Return the (x, y) coordinate for the center point of the cell that contains the specified text.  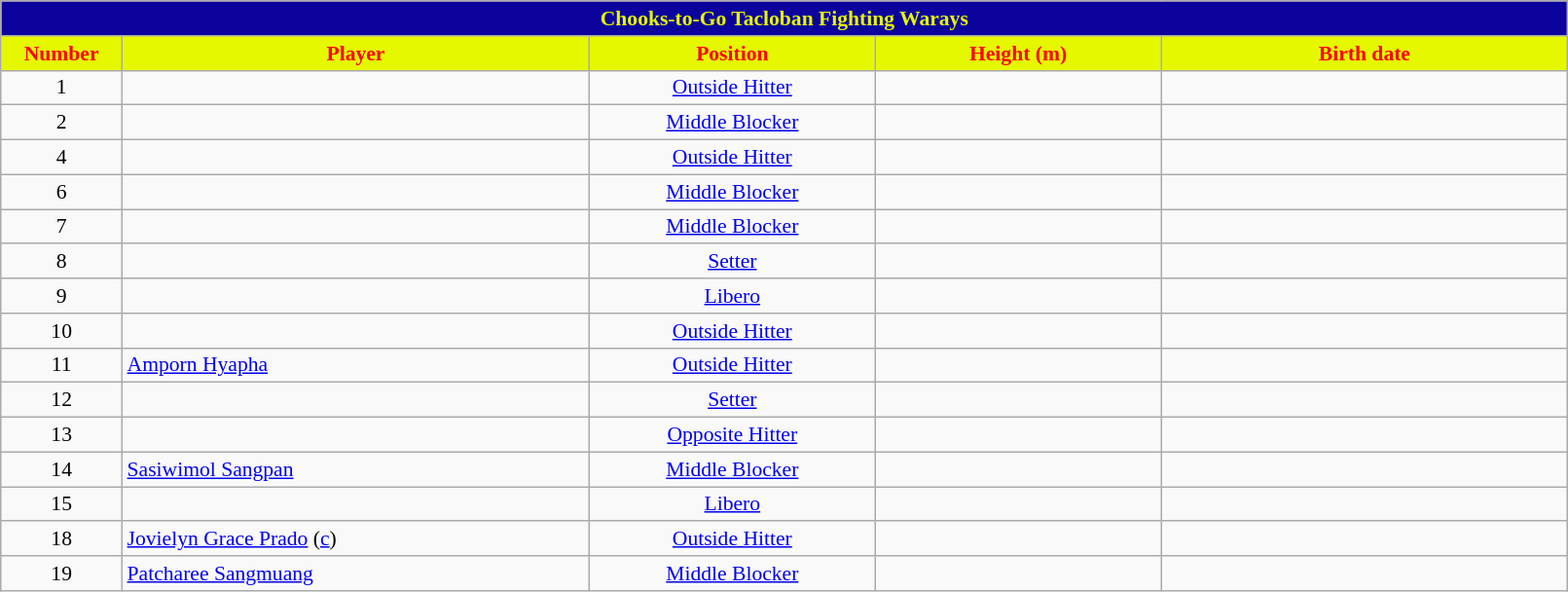
Position (732, 54)
14 (62, 469)
Jovielyn Grace Prado (c) (356, 539)
Number (62, 54)
15 (62, 504)
Sasiwimol Sangpan (356, 469)
7 (62, 227)
Amporn Hyapha (356, 365)
18 (62, 539)
2 (62, 123)
Chooks-to-Go Tacloban Fighting Warays (784, 18)
Height (m) (1018, 54)
8 (62, 262)
19 (62, 573)
Birth date (1365, 54)
9 (62, 296)
10 (62, 331)
13 (62, 435)
1 (62, 88)
Player (356, 54)
12 (62, 400)
6 (62, 192)
11 (62, 365)
Patcharee Sangmuang (356, 573)
4 (62, 158)
Opposite Hitter (732, 435)
